From the cell containing the given text, extract its center point as [x, y] coordinate. 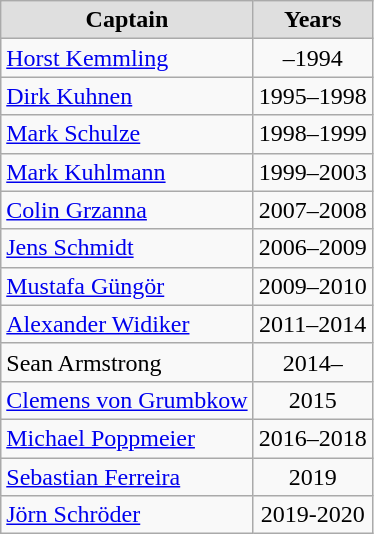
Clemens von Grumbkow [127, 400]
Mark Schulze [127, 134]
Jörn Schröder [127, 515]
Colin Grzanna [127, 210]
Sean Armstrong [127, 362]
Michael Poppmeier [127, 438]
–1994 [312, 58]
Years [312, 20]
Alexander Widiker [127, 324]
1995–1998 [312, 96]
2019 [312, 477]
Mustafa Güngör [127, 286]
2016–2018 [312, 438]
2007–2008 [312, 210]
Captain [127, 20]
2006–2009 [312, 248]
2019-2020 [312, 515]
1999–2003 [312, 172]
Horst Kemmling [127, 58]
2015 [312, 400]
Jens Schmidt [127, 248]
Sebastian Ferreira [127, 477]
2014– [312, 362]
Mark Kuhlmann [127, 172]
2009–2010 [312, 286]
1998–1999 [312, 134]
2011–2014 [312, 324]
Dirk Kuhnen [127, 96]
